For the text-containing cell, return its midpoint in [X, Y] coordinate format. 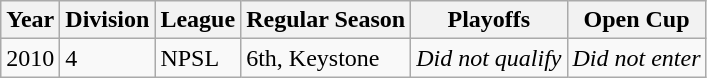
Playoffs [489, 20]
6th, Keystone [326, 58]
4 [108, 58]
League [198, 20]
Did not qualify [489, 58]
2010 [30, 58]
Year [30, 20]
Division [108, 20]
Open Cup [636, 20]
NPSL [198, 58]
Did not enter [636, 58]
Regular Season [326, 20]
